Scan for the cell matching the given text and deliver its (X, Y) coordinate at center. 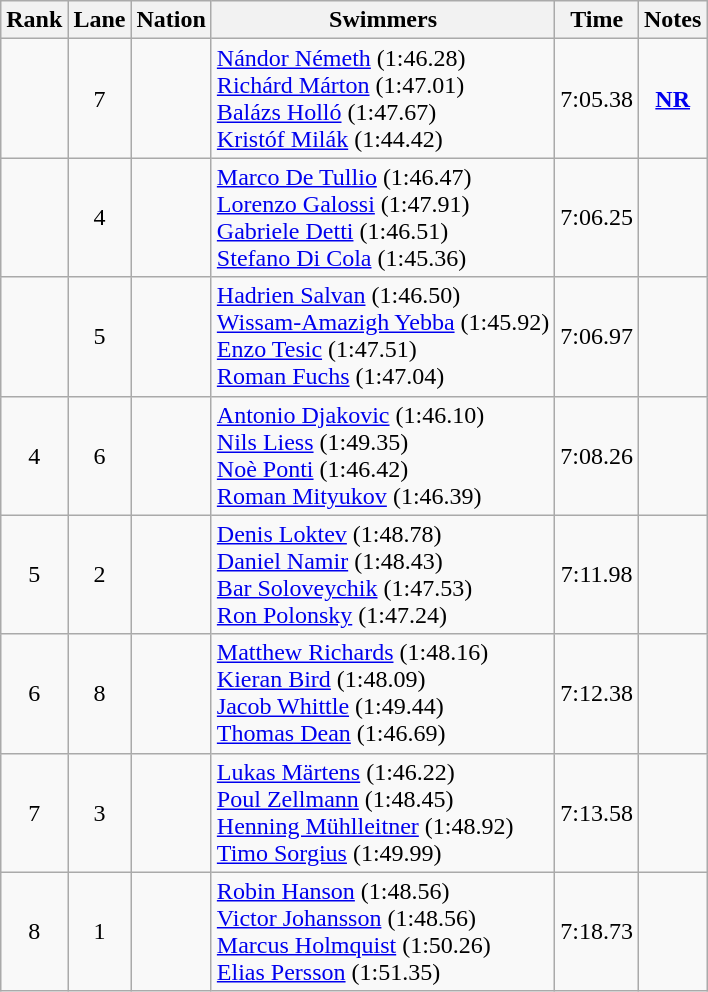
Robin Hanson (1:48.56)Victor Johansson (1:48.56)Marcus Holmquist (1:50.26)Elias Persson (1:51.35) (382, 932)
Nation (171, 20)
Lane (100, 20)
Swimmers (382, 20)
Antonio Djakovic (1:46.10)Nils Liess (1:49.35)Noè Ponti (1:46.42)Roman Mityukov (1:46.39) (382, 456)
NR (672, 98)
7:06.25 (597, 218)
7:06.97 (597, 336)
1 (100, 932)
7:13.58 (597, 812)
Nándor Németh (1:46.28)Richárd Márton (1:47.01)Balázs Holló (1:47.67)Kristóf Milák (1:44.42) (382, 98)
Denis Loktev (1:48.78)Daniel Namir (1:48.43)Bar Soloveychik (1:47.53)Ron Polonsky (1:47.24) (382, 574)
Rank (34, 20)
7:08.26 (597, 456)
7:12.38 (597, 694)
Time (597, 20)
Notes (672, 20)
Marco De Tullio (1:46.47)Lorenzo Galossi (1:47.91)Gabriele Detti (1:46.51)Stefano Di Cola (1:45.36) (382, 218)
Hadrien Salvan (1:46.50)Wissam-Amazigh Yebba (1:45.92)Enzo Tesic (1:47.51)Roman Fuchs (1:47.04) (382, 336)
7:18.73 (597, 932)
7:11.98 (597, 574)
7:05.38 (597, 98)
Lukas Märtens (1:46.22)Poul Zellmann (1:48.45)Henning Mühlleitner (1:48.92)Timo Sorgius (1:49.99) (382, 812)
2 (100, 574)
3 (100, 812)
Matthew Richards (1:48.16)Kieran Bird (1:48.09)Jacob Whittle (1:49.44)Thomas Dean (1:46.69) (382, 694)
